Scan for the cell matching the given text and deliver its [X, Y] coordinate at center. 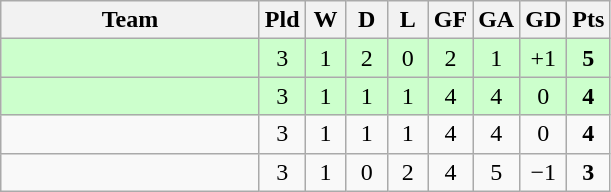
L [408, 20]
GF [450, 20]
W [326, 20]
−1 [544, 172]
+1 [544, 58]
GA [496, 20]
Pts [588, 20]
Team [130, 20]
GD [544, 20]
D [366, 20]
Pld [282, 20]
